Detect which cell encompasses the target text, then output its (X, Y) center coordinate. 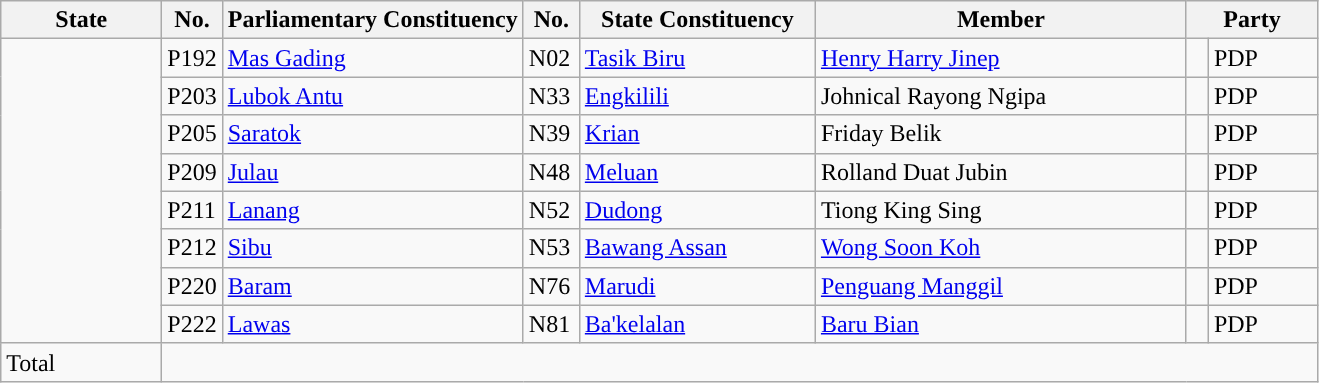
Bawang Assan (697, 248)
State (82, 20)
N53 (551, 248)
Krian (697, 134)
Penguang Manggil (1000, 286)
Ba'kelalan (697, 324)
State Constituency (697, 20)
P222 (192, 324)
Engkilili (697, 96)
Wong Soon Koh (1000, 248)
Dudong (697, 210)
N52 (551, 210)
P203 (192, 96)
P192 (192, 58)
Mas Gading (372, 58)
N33 (551, 96)
Baram (372, 286)
Friday Belik (1000, 134)
P211 (192, 210)
Julau (372, 172)
P209 (192, 172)
Johnical Rayong Ngipa (1000, 96)
N02 (551, 58)
N76 (551, 286)
Saratok (372, 134)
Marudi (697, 286)
Lawas (372, 324)
Lanang (372, 210)
Tasik Biru (697, 58)
Party (1252, 20)
N48 (551, 172)
Baru Bian (1000, 324)
Sibu (372, 248)
Parliamentary Constituency (372, 20)
Lubok Antu (372, 96)
N81 (551, 324)
P205 (192, 134)
P212 (192, 248)
Total (82, 362)
Tiong King Sing (1000, 210)
Henry Harry Jinep (1000, 58)
N39 (551, 134)
P220 (192, 286)
Meluan (697, 172)
Rolland Duat Jubin (1000, 172)
Member (1000, 20)
